From the cell containing the given text, extract its center point as [X, Y] coordinate. 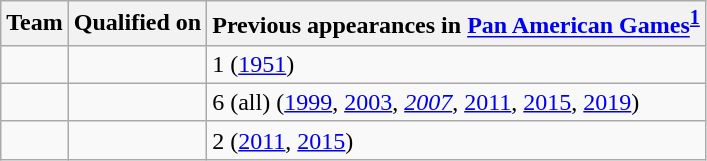
Team [35, 24]
6 (all) (1999, 2003, 2007, 2011, 2015, 2019) [456, 102]
Qualified on [137, 24]
1 (1951) [456, 64]
2 (2011, 2015) [456, 140]
Previous appearances in Pan American Games1 [456, 24]
